Output the (x, y) coordinate of the center of the cell containing the given text.  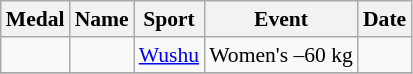
Name (102, 19)
Medal (36, 19)
Event (281, 19)
Sport (169, 19)
Wushu (169, 55)
Date (384, 19)
Women's –60 kg (281, 55)
